Pinpoint the cell where the given text exists, returning its (X, Y) midpoint coordinate. 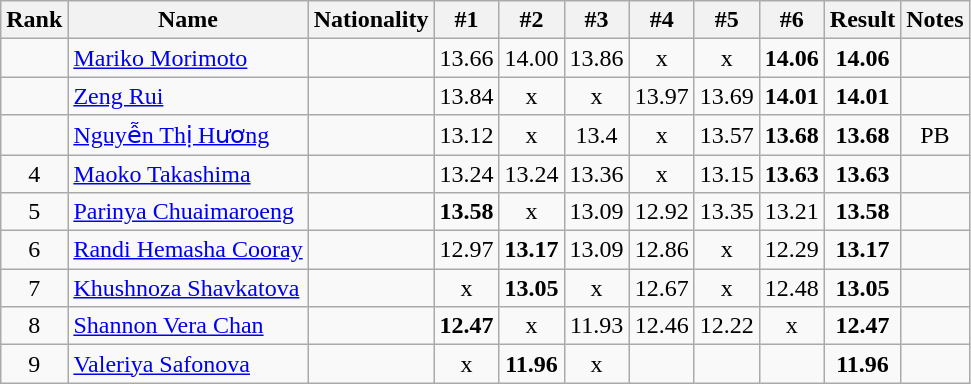
Result (862, 20)
12.67 (662, 288)
6 (34, 250)
13.21 (792, 212)
Nguyễn Thị Hương (188, 135)
#5 (726, 20)
13.15 (726, 173)
Randi Hemasha Cooray (188, 250)
Valeriya Safonova (188, 364)
Name (188, 20)
9 (34, 364)
5 (34, 212)
Nationality (371, 20)
#1 (466, 20)
12.29 (792, 250)
11.93 (596, 326)
Maoko Takashima (188, 173)
12.92 (662, 212)
4 (34, 173)
13.36 (596, 173)
13.4 (596, 135)
12.86 (662, 250)
12.48 (792, 288)
#6 (792, 20)
13.84 (466, 96)
#2 (532, 20)
13.69 (726, 96)
Rank (34, 20)
8 (34, 326)
13.97 (662, 96)
7 (34, 288)
Parinya Chuaimaroeng (188, 212)
13.12 (466, 135)
Mariko Morimoto (188, 58)
#3 (596, 20)
12.97 (466, 250)
PB (935, 135)
Khushnoza Shavkatova (188, 288)
13.66 (466, 58)
13.57 (726, 135)
13.35 (726, 212)
Notes (935, 20)
Shannon Vera Chan (188, 326)
13.86 (596, 58)
12.22 (726, 326)
Zeng Rui (188, 96)
12.46 (662, 326)
14.00 (532, 58)
#4 (662, 20)
